Return [x, y] of the center of cell containing provided text 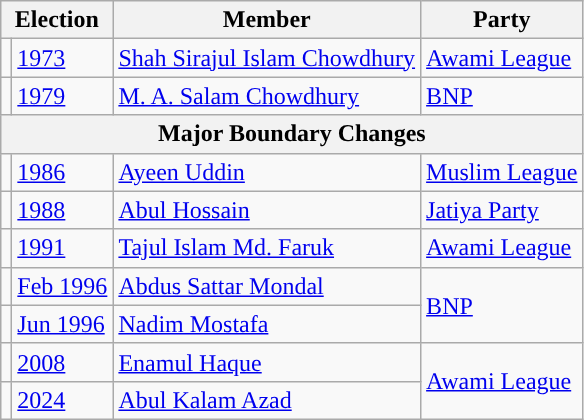
Muslim League [502, 172]
Major Boundary Changes [292, 134]
Tajul Islam Md. Faruk [267, 248]
Party [502, 20]
Enamul Haque [267, 362]
Member [267, 20]
Feb 1996 [62, 286]
Election [57, 20]
1986 [62, 172]
1973 [62, 58]
M. A. Salam Chowdhury [267, 96]
2024 [62, 400]
Abul Hossain [267, 210]
Nadim Mostafa [267, 324]
1988 [62, 210]
Jatiya Party [502, 210]
2008 [62, 362]
1979 [62, 96]
Jun 1996 [62, 324]
Abdus Sattar Mondal [267, 286]
Ayeen Uddin [267, 172]
Abul Kalam Azad [267, 400]
1991 [62, 248]
Shah Sirajul Islam Chowdhury [267, 58]
